Determine the [x, y] coordinate at the center of the cell enclosing the given text.  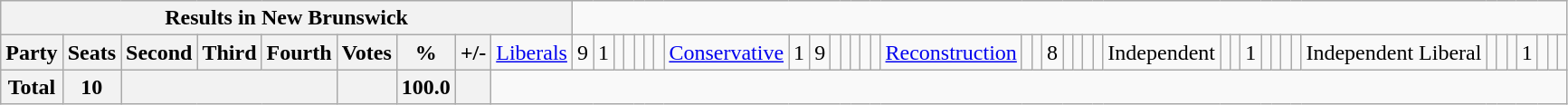
Third [230, 52]
Fourth [299, 52]
100.0 [425, 87]
Party [32, 52]
Independent [1162, 52]
Conservative [727, 52]
Reconstruction [951, 52]
% [425, 52]
Liberals [532, 52]
8 [1053, 52]
Total [32, 87]
10 [91, 87]
Votes [366, 52]
Second [159, 52]
Results in New Brunswick [287, 18]
+/- [472, 52]
Seats [91, 52]
Independent Liberal [1393, 52]
